Detect which cell encompasses the target text, then output its [X, Y] center coordinate. 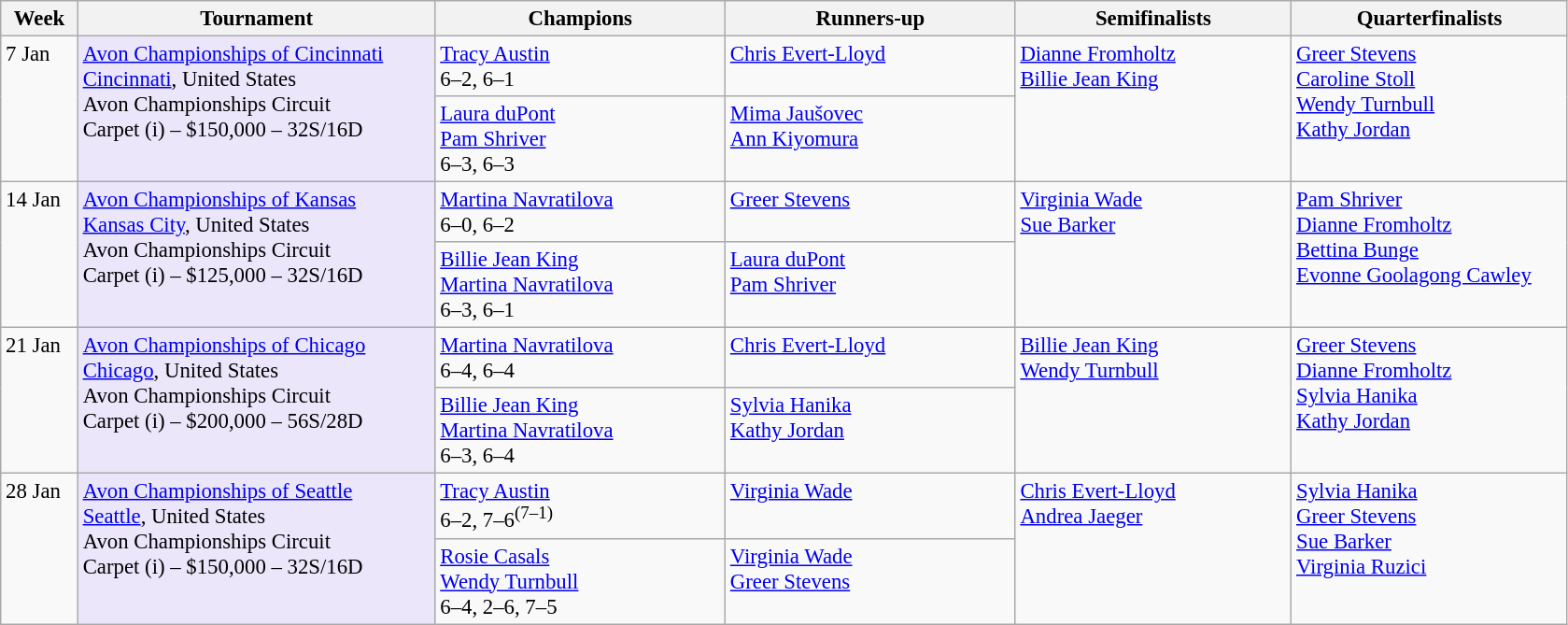
Martina Navratilova 6–4, 6–4 [581, 359]
28 Jan [39, 549]
Virginia Wade Greer Stevens [870, 581]
Avon Championships of Chicago Chicago, United StatesAvon Championships CircuitCarpet (i) – $200,000 – 56S/28D [256, 401]
Sylvia Hanika Kathy Jordan [870, 432]
Tracy Austin 6–2, 7–6(7–1) [581, 506]
Week [39, 19]
14 Jan [39, 255]
21 Jan [39, 401]
Billie Jean King Wendy Turnbull [1153, 401]
Pam Shriver Dianne Fromholtz Bettina Bunge Evonne Goolagong Cawley [1430, 255]
Chris Evert-Lloyd Andrea Jaeger [1153, 549]
Semifinalists [1153, 19]
Avon Championships of Seattle Seattle, United StatesAvon Championships CircuitCarpet (i) – $150,000 – 32S/16D [256, 549]
Virginia Wade [870, 506]
7 Jan [39, 109]
Greer Stevens Dianne Fromholtz Sylvia Hanika Kathy Jordan [1430, 401]
Champions [581, 19]
Greer Stevens [870, 213]
Greer Stevens Caroline Stoll Wendy Turnbull Kathy Jordan [1430, 109]
Laura duPont Pam Shriver [870, 285]
Runners-up [870, 19]
Tournament [256, 19]
Martina Navratilova6–0, 6–2 [581, 213]
Virginia Wade Sue Barker [1153, 255]
Dianne Fromholtz Billie Jean King [1153, 109]
Avon Championships of Kansas Kansas City, United StatesAvon Championships CircuitCarpet (i) – $125,000 – 32S/16D [256, 255]
Laura duPont Pam Shriver6–3, 6–3 [581, 139]
Mima Jaušovec Ann Kiyomura [870, 139]
Tracy Austin 6–2, 6–1 [581, 67]
Rosie Casals Wendy Turnbull 6–4, 2–6, 7–5 [581, 581]
Sylvia Hanika Greer Stevens Sue Barker Virginia Ruzici [1430, 549]
Billie Jean King Martina Navratilova6–3, 6–1 [581, 285]
Quarterfinalists [1430, 19]
Avon Championships of Cincinnati Cincinnati, United States Avon Championships CircuitCarpet (i) – $150,000 – 32S/16D [256, 109]
Billie Jean King Martina Navratilova6–3, 6–4 [581, 432]
